Extract the (x, y) coordinate from the center of the cell holding the provided text.  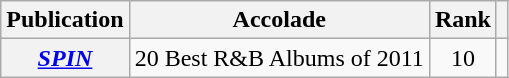
Publication (65, 20)
20 Best R&B Albums of 2011 (279, 58)
Accolade (279, 20)
10 (462, 58)
Rank (462, 20)
SPIN (65, 58)
